Return [X, Y] of the center of cell containing provided text 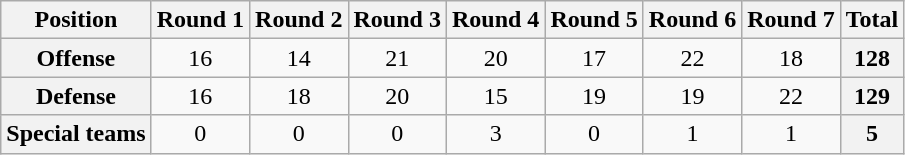
129 [872, 96]
Round 1 [200, 20]
Total [872, 20]
21 [397, 58]
5 [872, 134]
14 [299, 58]
17 [594, 58]
Round 5 [594, 20]
15 [495, 96]
Round 6 [692, 20]
Round 4 [495, 20]
128 [872, 58]
Offense [76, 58]
Position [76, 20]
Round 2 [299, 20]
Defense [76, 96]
3 [495, 134]
Special teams [76, 134]
Round 3 [397, 20]
Round 7 [791, 20]
